Find where the given text appears and provide that cell's center as (X, Y) coordinate. 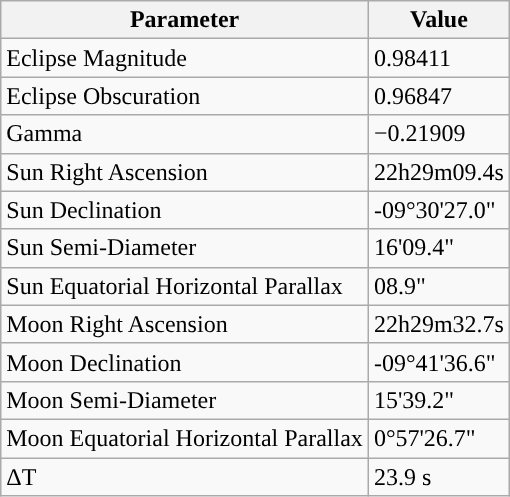
16'09.4" (438, 248)
Moon Equatorial Horizontal Parallax (185, 438)
Eclipse Obscuration (185, 96)
−0.21909 (438, 134)
-09°30'27.0" (438, 210)
Eclipse Magnitude (185, 58)
Sun Right Ascension (185, 172)
15'39.2" (438, 400)
Moon Right Ascension (185, 324)
0.98411 (438, 58)
0.96847 (438, 96)
Gamma (185, 134)
22h29m32.7s (438, 324)
Parameter (185, 20)
ΔT (185, 477)
0°57'26.7" (438, 438)
Sun Equatorial Horizontal Parallax (185, 286)
Sun Semi-Diameter (185, 248)
08.9" (438, 286)
22h29m09.4s (438, 172)
Value (438, 20)
Moon Declination (185, 362)
-09°41'36.6" (438, 362)
23.9 s (438, 477)
Moon Semi-Diameter (185, 400)
Sun Declination (185, 210)
